Capture the cell that displays the provided text and extract its [x, y] central coordinate. 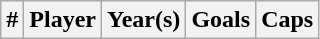
# [12, 20]
Year(s) [144, 20]
Caps [288, 20]
Player [63, 20]
Goals [221, 20]
